Determine the (x, y) coordinate at the center of the cell enclosing the given text.  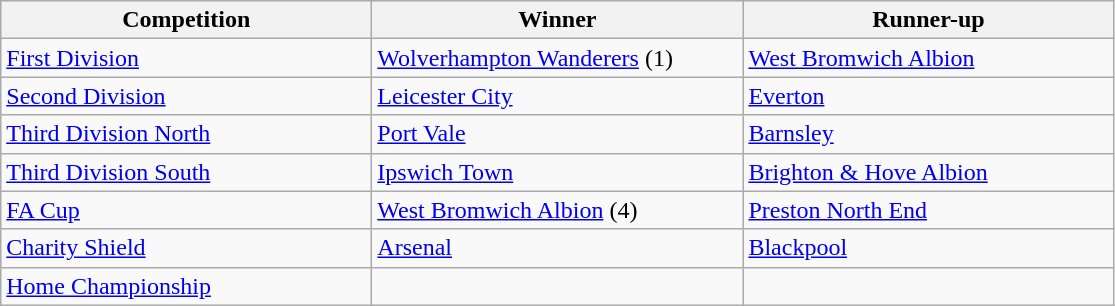
Home Championship (186, 286)
Third Division South (186, 172)
FA Cup (186, 210)
Runner-up (928, 20)
Winner (558, 20)
First Division (186, 58)
Brighton & Hove Albion (928, 172)
Everton (928, 96)
Port Vale (558, 134)
Charity Shield (186, 248)
Wolverhampton Wanderers (1) (558, 58)
Arsenal (558, 248)
Competition (186, 20)
West Bromwich Albion (4) (558, 210)
Barnsley (928, 134)
Blackpool (928, 248)
Third Division North (186, 134)
Ipswich Town (558, 172)
West Bromwich Albion (928, 58)
Preston North End (928, 210)
Leicester City (558, 96)
Second Division (186, 96)
